Identify which cell holds the provided text, then report its (X, Y) central coordinate. 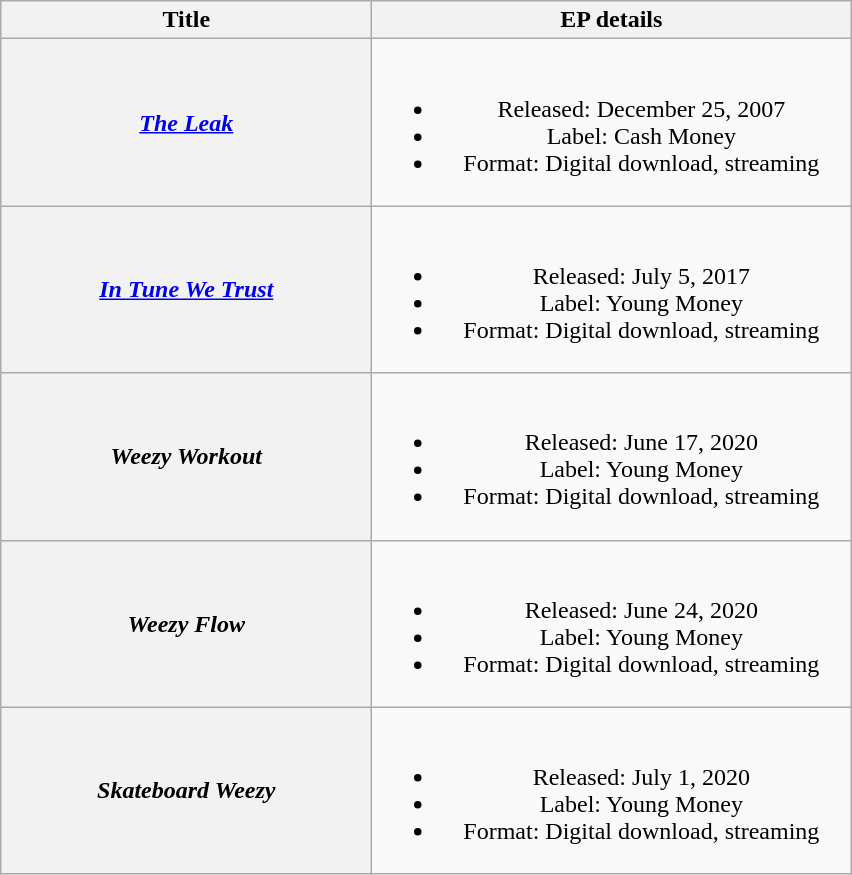
Released: June 24, 2020Label: Young MoneyFormat: Digital download, streaming (612, 624)
Released: July 5, 2017Label: Young MoneyFormat: Digital download, streaming (612, 290)
Weezy Flow (186, 624)
Released: December 25, 2007Label: Cash MoneyFormat: Digital download, streaming (612, 122)
In Tune We Trust (186, 290)
The Leak (186, 122)
Released: July 1, 2020Label: Young MoneyFormat: Digital download, streaming (612, 790)
EP details (612, 20)
Released: June 17, 2020Label: Young MoneyFormat: Digital download, streaming (612, 456)
Weezy Workout (186, 456)
Skateboard Weezy (186, 790)
Title (186, 20)
